Output the (x, y) coordinate of the center of the cell containing the given text.  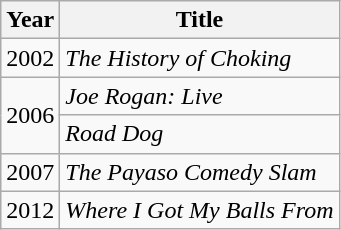
2002 (30, 58)
Road Dog (200, 134)
2006 (30, 115)
Joe Rogan: Live (200, 96)
2012 (30, 210)
Where I Got My Balls From (200, 210)
The Payaso Comedy Slam (200, 172)
Year (30, 20)
Title (200, 20)
The History of Choking (200, 58)
2007 (30, 172)
